Identify which cell holds the provided text, then report its (x, y) central coordinate. 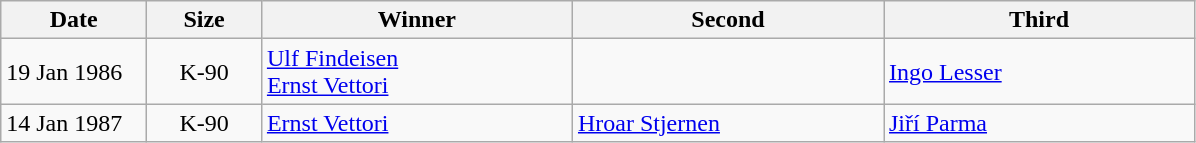
Date (74, 20)
Winner (416, 20)
Third (1040, 20)
19 Jan 1986 (74, 72)
Ernst Vettori (416, 123)
Ulf Findeisen Ernst Vettori (416, 72)
Jiří Parma (1040, 123)
Size (204, 20)
14 Jan 1987 (74, 123)
Second (728, 20)
Hroar Stjernen (728, 123)
Ingo Lesser (1040, 72)
